Identify which cell holds the provided text, then report its [x, y] central coordinate. 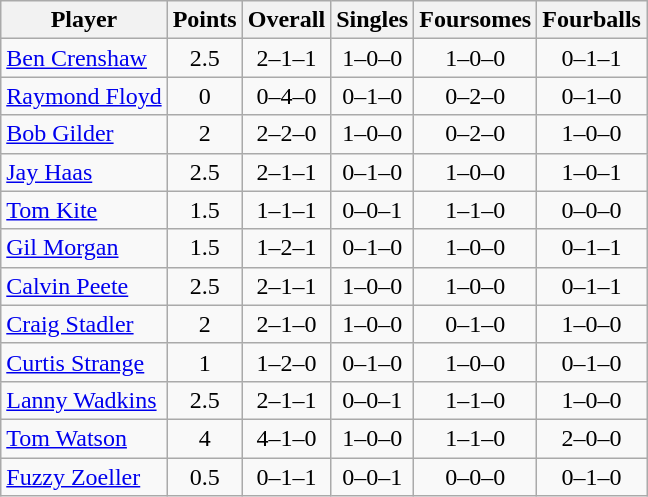
Raymond Floyd [84, 96]
Ben Crenshaw [84, 58]
1–2–0 [286, 362]
Gil Morgan [84, 248]
0 [204, 96]
4–1–0 [286, 438]
2–0–0 [592, 438]
Jay Haas [84, 172]
0.5 [204, 477]
Lanny Wadkins [84, 400]
Singles [372, 20]
Overall [286, 20]
1–0–1 [592, 172]
Calvin Peete [84, 286]
Craig Stadler [84, 324]
Fuzzy Zoeller [84, 477]
Player [84, 20]
4 [204, 438]
Points [204, 20]
Bob Gilder [84, 134]
0–4–0 [286, 96]
Tom Kite [84, 210]
Curtis Strange [84, 362]
Tom Watson [84, 438]
1 [204, 362]
1–2–1 [286, 248]
1–1–1 [286, 210]
2–1–0 [286, 324]
Foursomes [476, 20]
2–2–0 [286, 134]
Fourballs [592, 20]
